Detect which cell encompasses the target text, then output its (x, y) center coordinate. 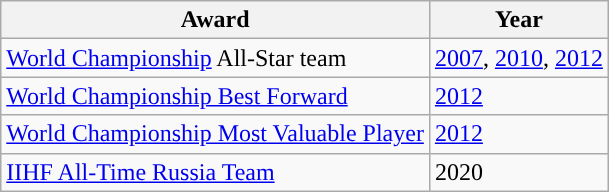
World Championship All-Star team (216, 58)
2007, 2010, 2012 (518, 58)
World Championship Best Forward (216, 96)
2020 (518, 172)
IIHF All-Time Russia Team (216, 172)
Year (518, 20)
Award (216, 20)
World Championship Most Valuable Player (216, 134)
